Scan for the cell matching the given text and deliver its [x, y] coordinate at center. 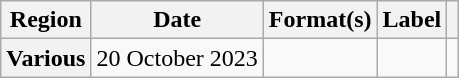
20 October 2023 [177, 58]
Region [46, 20]
Label [412, 20]
Date [177, 20]
Various [46, 58]
Format(s) [320, 20]
